Locate the cell with the specified text and output its (x, y) center coordinate. 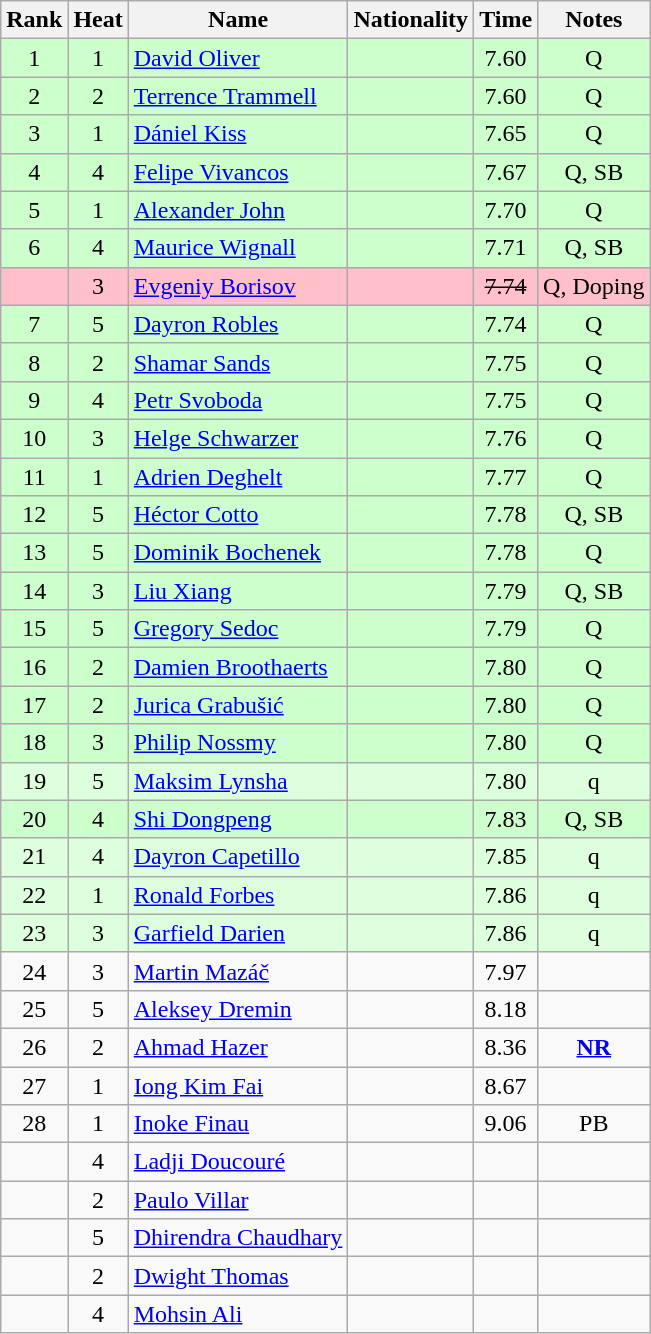
Dayron Robles (238, 324)
7.67 (506, 172)
13 (34, 553)
8 (34, 362)
20 (34, 819)
Héctor Cotto (238, 515)
6 (34, 248)
Jurica Grabušić (238, 705)
Adrien Deghelt (238, 477)
Evgeniy Borisov (238, 286)
11 (34, 477)
23 (34, 933)
Aleksey Dremin (238, 1009)
Inoke Finau (238, 1124)
Dhirendra Chaudhary (238, 1238)
Petr Svoboda (238, 400)
Helge Schwarzer (238, 438)
Ahmad Hazer (238, 1047)
Maksim Lynsha (238, 781)
8.36 (506, 1047)
Ladji Doucouré (238, 1162)
14 (34, 591)
Notes (594, 20)
7.83 (506, 819)
PB (594, 1124)
Damien Broothaerts (238, 667)
Dominik Bochenek (238, 553)
17 (34, 705)
9.06 (506, 1124)
21 (34, 857)
Felipe Vivancos (238, 172)
Liu Xiang (238, 591)
19 (34, 781)
Name (238, 20)
Shi Dongpeng (238, 819)
8.18 (506, 1009)
7.97 (506, 971)
7.70 (506, 210)
David Oliver (238, 58)
Garfield Darien (238, 933)
9 (34, 400)
Q, Doping (594, 286)
28 (34, 1124)
Ronald Forbes (238, 895)
Dwight Thomas (238, 1276)
7 (34, 324)
Mohsin Ali (238, 1314)
7.85 (506, 857)
15 (34, 629)
Terrence Trammell (238, 96)
22 (34, 895)
24 (34, 971)
Alexander John (238, 210)
27 (34, 1085)
Gregory Sedoc (238, 629)
Time (506, 20)
26 (34, 1047)
Martin Mazáč (238, 971)
16 (34, 667)
Nationality (411, 20)
7.76 (506, 438)
Maurice Wignall (238, 248)
Dayron Capetillo (238, 857)
7.77 (506, 477)
NR (594, 1047)
25 (34, 1009)
Heat (98, 20)
Shamar Sands (238, 362)
18 (34, 743)
Dániel Kiss (238, 134)
10 (34, 438)
Iong Kim Fai (238, 1085)
Rank (34, 20)
Philip Nossmy (238, 743)
7.71 (506, 248)
8.67 (506, 1085)
7.65 (506, 134)
Paulo Villar (238, 1200)
12 (34, 515)
